Determine the (x, y) coordinate at the center of the cell enclosing the given text.  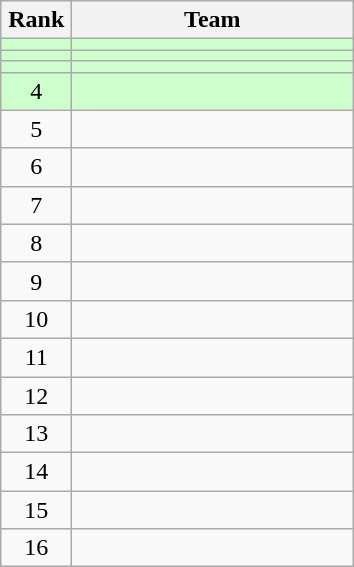
9 (36, 281)
5 (36, 129)
6 (36, 167)
14 (36, 472)
7 (36, 205)
4 (36, 91)
13 (36, 434)
11 (36, 357)
8 (36, 243)
12 (36, 395)
15 (36, 510)
10 (36, 319)
16 (36, 548)
Team (212, 20)
Rank (36, 20)
